For the text-containing cell, return its midpoint in (x, y) coordinate format. 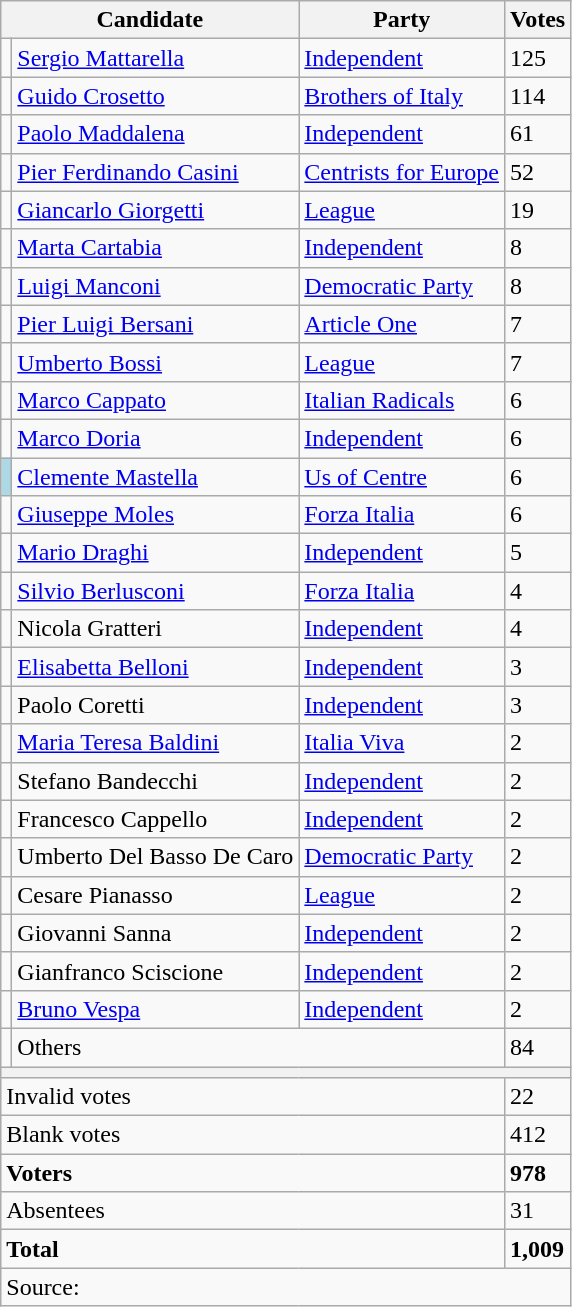
1,009 (538, 1249)
Italian Radicals (402, 400)
31 (538, 1211)
Brothers of Italy (402, 96)
Others (258, 1047)
Clemente Mastella (156, 477)
Cesare Pianasso (156, 895)
412 (538, 1135)
Invalid votes (253, 1097)
114 (538, 96)
Guido Crosetto (156, 96)
19 (538, 210)
Luigi Manconi (156, 286)
Pier Ferdinando Casini (156, 172)
Paolo Maddalena (156, 134)
Giovanni Sanna (156, 933)
Sergio Mattarella (156, 58)
Giancarlo Giorgetti (156, 210)
5 (538, 553)
61 (538, 134)
Umberto Del Basso De Caro (156, 857)
Candidate (150, 20)
Votes (538, 20)
Article One (402, 324)
Gianfranco Sciscione (156, 971)
Absentees (253, 1211)
978 (538, 1173)
Paolo Coretti (156, 705)
Us of Centre (402, 477)
Mario Draghi (156, 553)
125 (538, 58)
Stefano Bandecchi (156, 781)
52 (538, 172)
Marco Doria (156, 438)
Pier Luigi Bersani (156, 324)
22 (538, 1097)
84 (538, 1047)
Giuseppe Moles (156, 515)
Silvio Berlusconi (156, 591)
Bruno Vespa (156, 1009)
Italia Viva (402, 743)
Nicola Gratteri (156, 629)
Marta Cartabia (156, 248)
Source: (286, 1287)
Francesco Cappello (156, 819)
Voters (253, 1173)
Maria Teresa Baldini (156, 743)
Party (402, 20)
Elisabetta Belloni (156, 667)
Blank votes (253, 1135)
Centrists for Europe (402, 172)
Umberto Bossi (156, 362)
Marco Cappato (156, 400)
Total (253, 1249)
